Extract the [x, y] coordinate from the center of the cell holding the provided text.  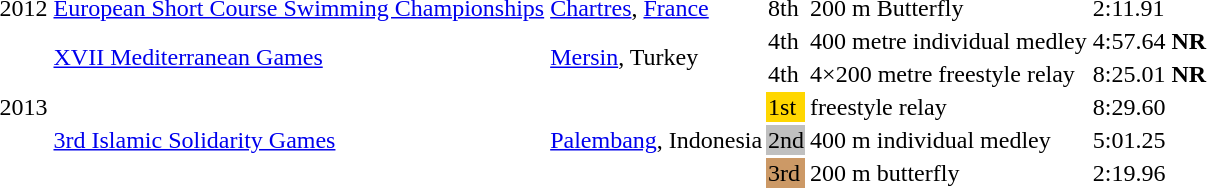
8:25.01 NR [1149, 74]
200 m butterfly [949, 173]
4:57.64 NR [1149, 41]
400 metre individual medley [949, 41]
8:29.60 [1149, 107]
4×200 metre freestyle relay [949, 74]
3rd [786, 173]
Palembang, Indonesia [656, 140]
2nd [786, 140]
XVII Mediterranean Games [299, 58]
3rd Islamic Solidarity Games [299, 140]
5:01.25 [1149, 140]
Mersin, Turkey [656, 58]
400 m individual medley [949, 140]
2:19.96 [1149, 173]
freestyle relay [949, 107]
1st [786, 107]
